Search for the cell housing the specified text and yield its [x, y] center coordinate. 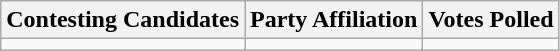
Contesting Candidates [123, 20]
Votes Polled [491, 20]
Party Affiliation [334, 20]
